Capture the cell that displays the provided text and extract its (x, y) central coordinate. 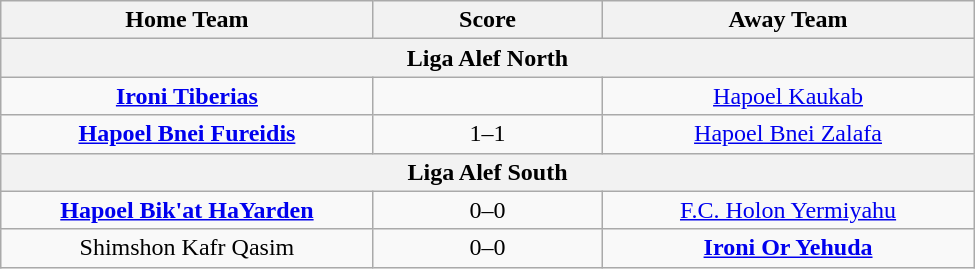
Hapoel Kaukab (788, 96)
Hapoel Bik'at HaYarden (187, 210)
Liga Alef South (488, 172)
Ironi Or Yehuda (788, 248)
Ironi Tiberias (187, 96)
Home Team (187, 20)
Hapoel Bnei Fureidis (187, 134)
Shimshon Kafr Qasim (187, 248)
F.C. Holon Yermiyahu (788, 210)
Score (488, 20)
Liga Alef North (488, 58)
Away Team (788, 20)
Hapoel Bnei Zalafa (788, 134)
1–1 (488, 134)
